Output the (X, Y) coordinate of the center of the cell containing the given text.  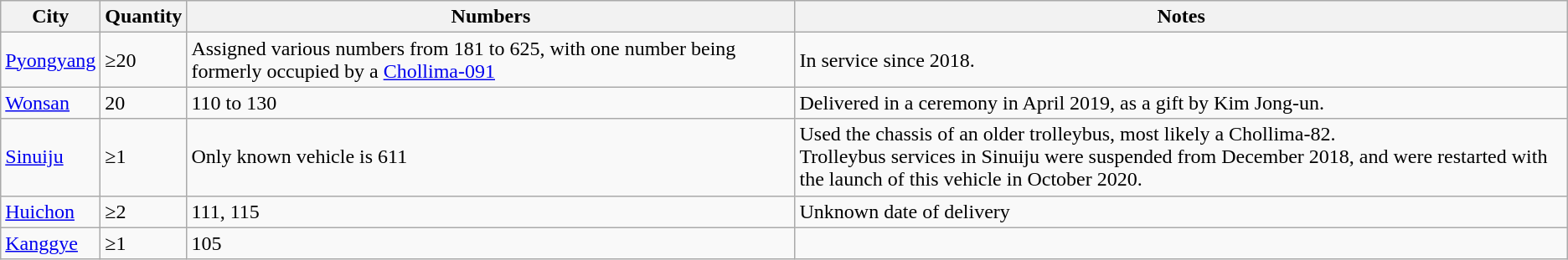
Notes (1181, 17)
Only known vehicle is 611 (491, 157)
Delivered in a ceremony in April 2019, as a gift by Kim Jong-un. (1181, 103)
Assigned various numbers from 181 to 625, with one number being formerly occupied by a Chollima-091 (491, 60)
Numbers (491, 17)
Quantity (144, 17)
110 to 130 (491, 103)
20 (144, 103)
≥2 (144, 212)
111, 115 (491, 212)
Kanggye (50, 243)
Sinuiju (50, 157)
Huichon (50, 212)
Wonsan (50, 103)
Unknown date of delivery (1181, 212)
City (50, 17)
Pyongyang (50, 60)
In service since 2018. (1181, 60)
≥20 (144, 60)
105 (491, 243)
